From the cell containing the given text, extract its center point as (X, Y) coordinate. 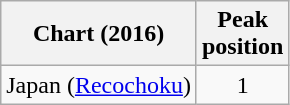
Chart (2016) (99, 34)
Japan (Recochoku) (99, 85)
Peakposition (242, 34)
1 (242, 85)
